Search for the cell housing the specified text and yield its (X, Y) center coordinate. 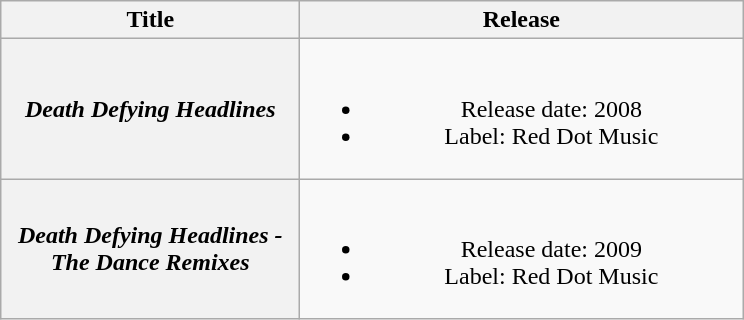
Release date: 2008Label: Red Dot Music (522, 109)
Title (150, 20)
Release (522, 20)
Death Defying Headlines - The Dance Remixes (150, 249)
Release date: 2009Label: Red Dot Music (522, 249)
Death Defying Headlines (150, 109)
